Scan for the cell matching the given text and deliver its [X, Y] coordinate at center. 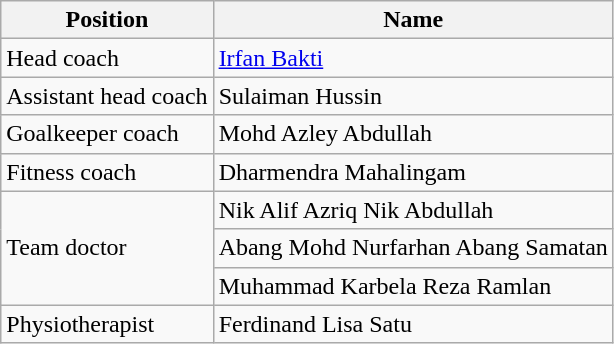
Fitness coach [107, 172]
Dharmendra Mahalingam [413, 172]
Physiotherapist [107, 324]
Position [107, 20]
Head coach [107, 58]
Goalkeeper coach [107, 134]
Assistant head coach [107, 96]
Sulaiman Hussin [413, 96]
Muhammad Karbela Reza Ramlan [413, 286]
Nik Alif Azriq Nik Abdullah [413, 210]
Mohd Azley Abdullah [413, 134]
Irfan Bakti [413, 58]
Name [413, 20]
Abang Mohd Nurfarhan Abang Samatan [413, 248]
Team doctor [107, 248]
Ferdinand Lisa Satu [413, 324]
